Identify which cell holds the provided text, then report its (x, y) central coordinate. 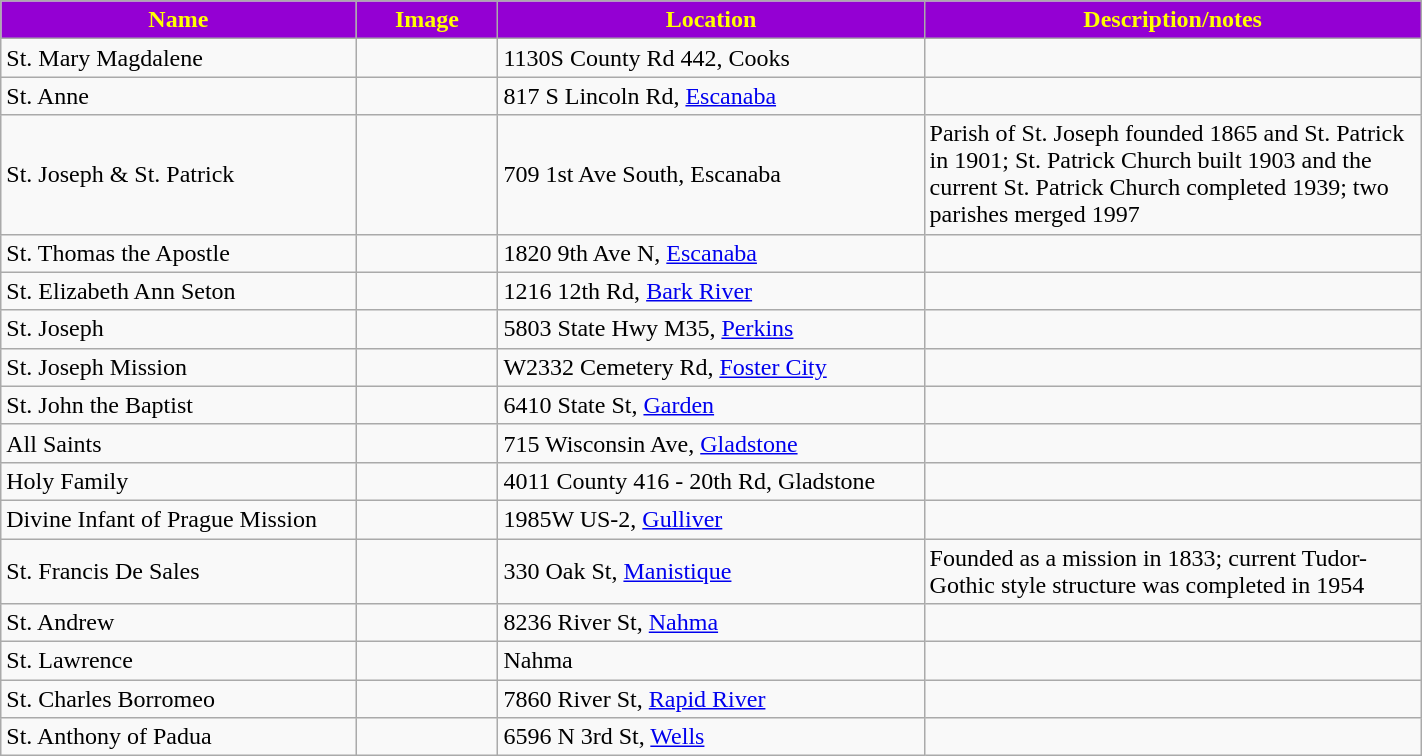
St. Elizabeth Ann Seton (178, 291)
St. Charles Borromeo (178, 699)
St. Joseph Mission (178, 367)
St. Francis De Sales (178, 570)
1985W US-2, Gulliver (711, 519)
715 Wisconsin Ave, Gladstone (711, 443)
6596 N 3rd St, Wells (711, 737)
Divine Infant of Prague Mission (178, 519)
Nahma (711, 661)
709 1st Ave South, Escanaba (711, 174)
817 S Lincoln Rd, Escanaba (711, 96)
St. John the Baptist (178, 405)
1820 9th Ave N, Escanaba (711, 253)
All Saints (178, 443)
Description/notes (1172, 20)
St. Andrew (178, 623)
St. Joseph & St. Patrick (178, 174)
Holy Family (178, 481)
Image (427, 20)
St. Mary Magdalene (178, 58)
Founded as a mission in 1833; current Tudor-Gothic style structure was completed in 1954 (1172, 570)
1130S County Rd 442, Cooks (711, 58)
8236 River St, Nahma (711, 623)
6410 State St, Garden (711, 405)
Name (178, 20)
5803 State Hwy M35, Perkins (711, 329)
St. Thomas the Apostle (178, 253)
7860 River St, Rapid River (711, 699)
St. Anthony of Padua (178, 737)
St. Joseph (178, 329)
St. Anne (178, 96)
Location (711, 20)
W2332 Cemetery Rd, Foster City (711, 367)
4011 County 416 - 20th Rd, Gladstone (711, 481)
330 Oak St, Manistique (711, 570)
1216 12th Rd, Bark River (711, 291)
St. Lawrence (178, 661)
